Return (X, Y) of the center of cell containing provided text 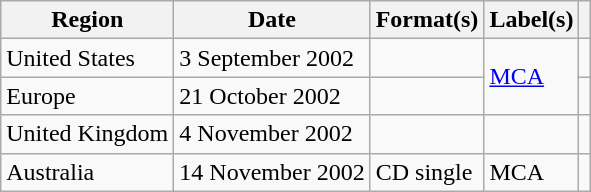
United States (88, 58)
Date (272, 20)
4 November 2002 (272, 134)
Australia (88, 172)
21 October 2002 (272, 96)
CD single (427, 172)
14 November 2002 (272, 172)
3 September 2002 (272, 58)
Europe (88, 96)
Region (88, 20)
United Kingdom (88, 134)
Format(s) (427, 20)
Label(s) (532, 20)
